For the text-containing cell, return its midpoint in (X, Y) coordinate format. 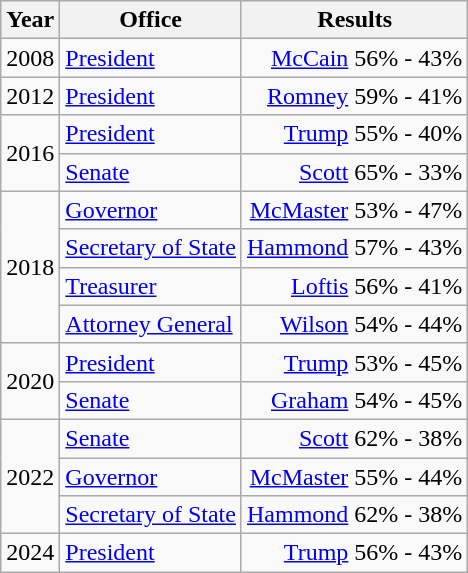
Year (30, 20)
Scott 62% - 38% (354, 438)
Romney 59% - 41% (354, 96)
McMaster 55% - 44% (354, 477)
McMaster 53% - 47% (354, 210)
2018 (30, 267)
2012 (30, 96)
2024 (30, 553)
McCain 56% - 43% (354, 58)
Loftis 56% - 41% (354, 286)
Wilson 54% - 44% (354, 324)
Office (151, 20)
Treasurer (151, 286)
Scott 65% - 33% (354, 172)
Trump 53% - 45% (354, 362)
Graham 54% - 45% (354, 400)
Trump 55% - 40% (354, 134)
Trump 56% - 43% (354, 553)
Hammond 57% - 43% (354, 248)
2016 (30, 153)
Hammond 62% - 38% (354, 515)
Attorney General (151, 324)
2022 (30, 476)
2020 (30, 381)
2008 (30, 58)
Results (354, 20)
